Return [X, Y] of the center of cell containing provided text 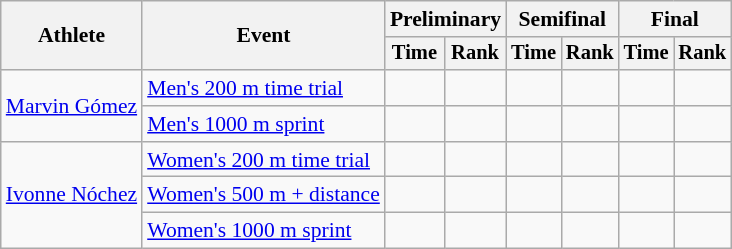
Final [675, 19]
Preliminary [446, 19]
Ivonne Nóchez [72, 196]
Event [264, 36]
Women's 1000 m sprint [264, 231]
Marvin Gómez [72, 106]
Women's 200 m time trial [264, 160]
Men's 1000 m sprint [264, 124]
Men's 200 m time trial [264, 88]
Semifinal [562, 19]
Athlete [72, 36]
Women's 500 m + distance [264, 195]
